Extract the [X, Y] coordinate from the center of the cell holding the provided text.  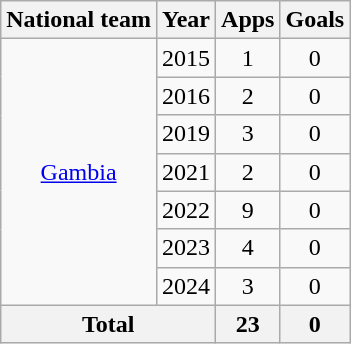
2015 [186, 58]
2022 [186, 210]
National team [79, 20]
Goals [315, 20]
2016 [186, 96]
Apps [248, 20]
2024 [186, 286]
Gambia [79, 172]
Total [108, 324]
23 [248, 324]
Year [186, 20]
9 [248, 210]
2021 [186, 172]
1 [248, 58]
2023 [186, 248]
4 [248, 248]
2019 [186, 134]
